Pinpoint the cell where the given text exists, returning its (X, Y) midpoint coordinate. 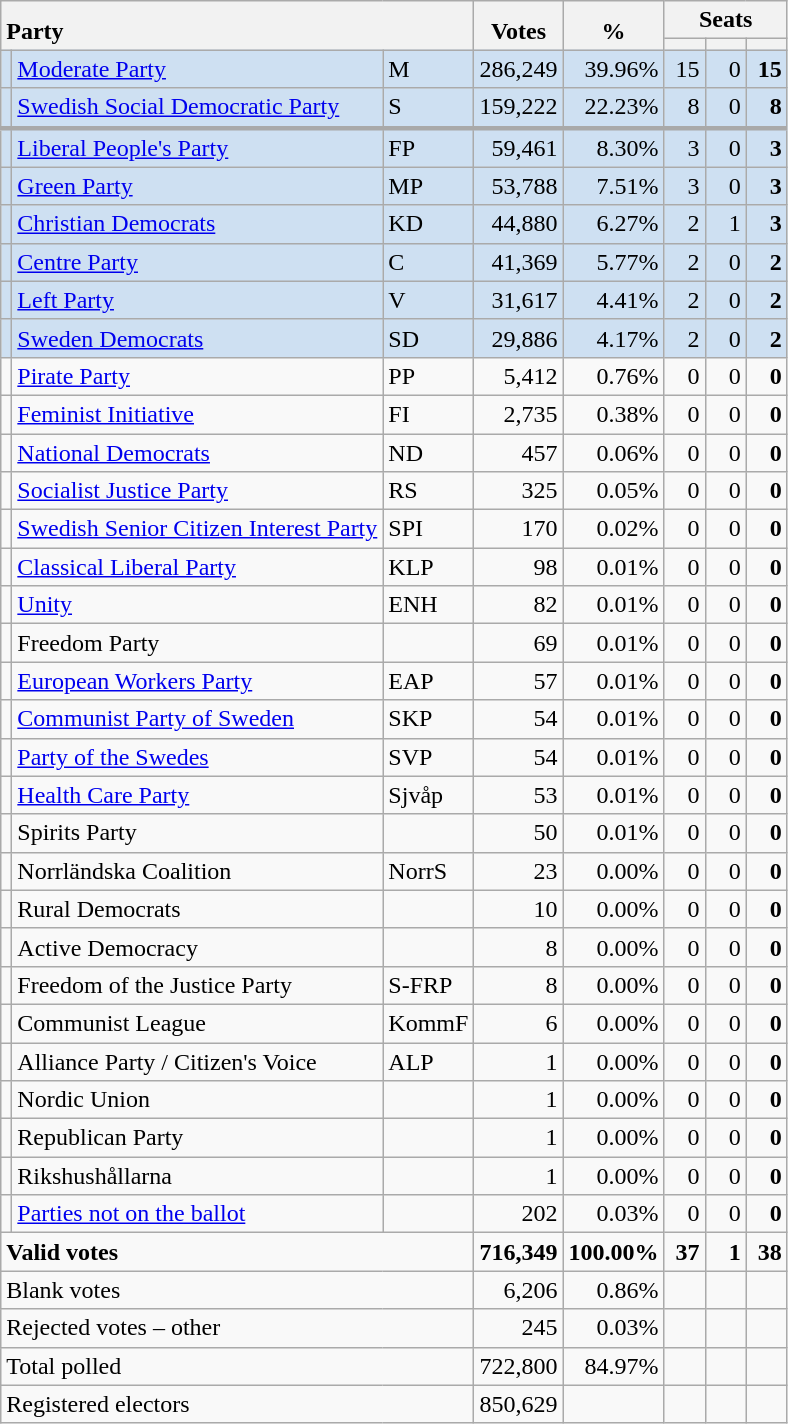
Classical Liberal Party (198, 567)
Party (238, 26)
Christian Democrats (198, 224)
170 (518, 529)
C (428, 262)
Rural Democrats (198, 909)
Norrländska Coalition (198, 871)
53 (518, 795)
2,735 (518, 414)
Party of the Swedes (198, 757)
M (428, 69)
50 (518, 833)
457 (518, 453)
Swedish Social Democratic Party (198, 108)
Communist Party of Sweden (198, 719)
Health Care Party (198, 795)
Freedom Party (198, 643)
SD (428, 338)
National Democrats (198, 453)
53,788 (518, 186)
7.51% (614, 186)
Republican Party (198, 1138)
ALP (428, 1061)
Blank votes (238, 1290)
Votes (518, 26)
716,349 (518, 1252)
MP (428, 186)
SPI (428, 529)
0.02% (614, 529)
5,412 (518, 376)
0.38% (614, 414)
Sweden Democrats (198, 338)
0.86% (614, 1290)
SVP (428, 757)
39.96% (614, 69)
6,206 (518, 1290)
Valid votes (238, 1252)
0.06% (614, 453)
159,222 (518, 108)
245 (518, 1328)
Alliance Party / Citizen's Voice (198, 1061)
4.41% (614, 300)
Liberal People's Party (198, 148)
Moderate Party (198, 69)
Rikshushållarna (198, 1176)
0.76% (614, 376)
S-FRP (428, 985)
69 (518, 643)
ENH (428, 605)
38 (766, 1252)
6.27% (614, 224)
EAP (428, 681)
59,461 (518, 148)
Parties not on the ballot (198, 1214)
Green Party (198, 186)
V (428, 300)
10 (518, 909)
202 (518, 1214)
98 (518, 567)
0.05% (614, 491)
% (614, 26)
Sjvåp (428, 795)
29,886 (518, 338)
Feminist Initiative (198, 414)
44,880 (518, 224)
Spirits Party (198, 833)
22.23% (614, 108)
RS (428, 491)
Communist League (198, 1023)
KLP (428, 567)
286,249 (518, 69)
8.30% (614, 148)
NorrS (428, 871)
Left Party (198, 300)
SKP (428, 719)
Rejected votes – other (238, 1328)
FI (428, 414)
Pirate Party (198, 376)
82 (518, 605)
Active Democracy (198, 947)
Seats (726, 20)
5.77% (614, 262)
31,617 (518, 300)
Centre Party (198, 262)
KommF (428, 1023)
Swedish Senior Citizen Interest Party (198, 529)
6 (518, 1023)
23 (518, 871)
Socialist Justice Party (198, 491)
European Workers Party (198, 681)
Nordic Union (198, 1100)
S (428, 108)
325 (518, 491)
ND (428, 453)
4.17% (614, 338)
Total polled (238, 1366)
57 (518, 681)
Unity (198, 605)
PP (428, 376)
FP (428, 148)
Freedom of the Justice Party (198, 985)
722,800 (518, 1366)
100.00% (614, 1252)
41,369 (518, 262)
37 (684, 1252)
850,629 (518, 1404)
KD (428, 224)
84.97% (614, 1366)
Registered electors (238, 1404)
